For the text-containing cell, return its midpoint in (X, Y) coordinate format. 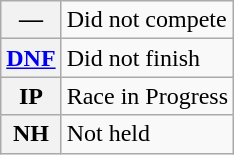
Race in Progress (147, 96)
IP (31, 96)
Did not compete (147, 20)
NH (31, 134)
Not held (147, 134)
DNF (31, 58)
Did not finish (147, 58)
— (31, 20)
